Provide the [x, y] coordinate of the cell's center where the given text is located.  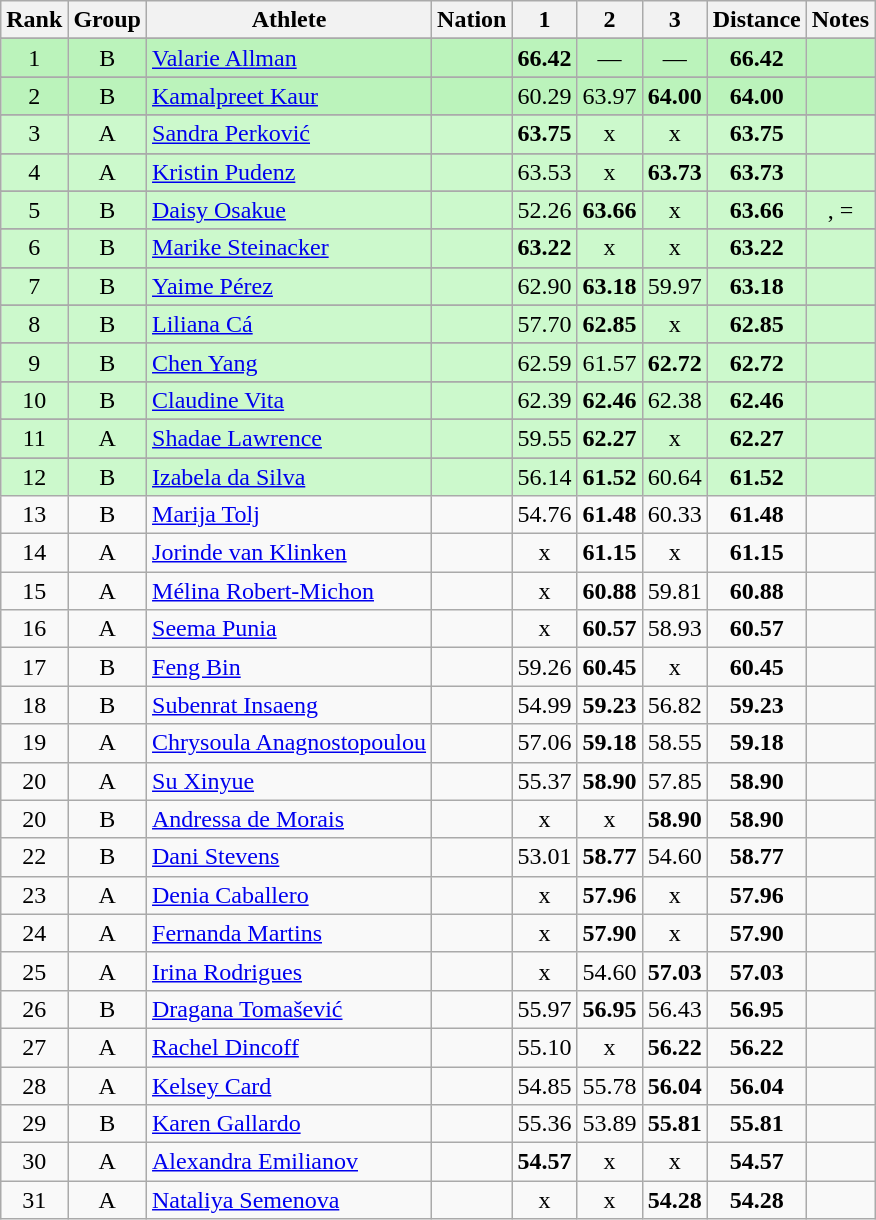
62.59 [544, 362]
Rank [34, 20]
Group [108, 20]
, = [840, 210]
56.14 [544, 477]
63.53 [544, 172]
5 [34, 210]
6 [34, 248]
60.64 [674, 477]
Kamalpreet Kaur [290, 96]
Fernanda Martins [290, 933]
54.99 [544, 705]
59.81 [674, 591]
8 [34, 324]
60.33 [674, 515]
58.93 [674, 629]
55.10 [544, 1047]
Liliana Cá [290, 324]
25 [34, 971]
Dani Stevens [290, 857]
55.97 [544, 1009]
58.55 [674, 743]
52.26 [544, 210]
Athlete [290, 20]
59.97 [674, 286]
7 [34, 286]
Notes [840, 20]
Irina Rodrigues [290, 971]
60.29 [544, 96]
14 [34, 553]
54.85 [544, 1085]
Kelsey Card [290, 1085]
18 [34, 705]
55.78 [610, 1085]
30 [34, 1162]
Nation [472, 20]
16 [34, 629]
28 [34, 1085]
62.38 [674, 400]
53.89 [610, 1124]
59.26 [544, 667]
Denia Caballero [290, 895]
Sandra Perković [290, 134]
53.01 [544, 857]
Nataliya Semenova [290, 1200]
54.76 [544, 515]
55.37 [544, 781]
27 [34, 1047]
57.85 [674, 781]
9 [34, 362]
17 [34, 667]
Dragana Tomašević [290, 1009]
63.97 [610, 96]
Shadae Lawrence [290, 438]
Rachel Dincoff [290, 1047]
Daisy Osakue [290, 210]
Claudine Vita [290, 400]
Feng Bin [290, 667]
Mélina Robert-Michon [290, 591]
Chen Yang [290, 362]
62.39 [544, 400]
13 [34, 515]
57.70 [544, 324]
55.36 [544, 1124]
Marike Steinacker [290, 248]
Su Xinyue [290, 781]
Seema Punia [290, 629]
61.57 [610, 362]
23 [34, 895]
4 [34, 172]
22 [34, 857]
26 [34, 1009]
Karen Gallardo [290, 1124]
11 [34, 438]
29 [34, 1124]
Alexandra Emilianov [290, 1162]
Marija Tolj [290, 515]
31 [34, 1200]
Distance [756, 20]
56.82 [674, 705]
62.90 [544, 286]
Kristin Pudenz [290, 172]
Subenrat Insaeng [290, 705]
59.55 [544, 438]
Chrysoula Anagnostopoulou [290, 743]
Andressa de Morais [290, 819]
12 [34, 477]
Valarie Allman [290, 58]
15 [34, 591]
Yaime Pérez [290, 286]
56.43 [674, 1009]
Jorinde van Klinken [290, 553]
10 [34, 400]
57.06 [544, 743]
24 [34, 933]
19 [34, 743]
Izabela da Silva [290, 477]
